Extract the (X, Y) coordinate from the center of the cell holding the provided text.  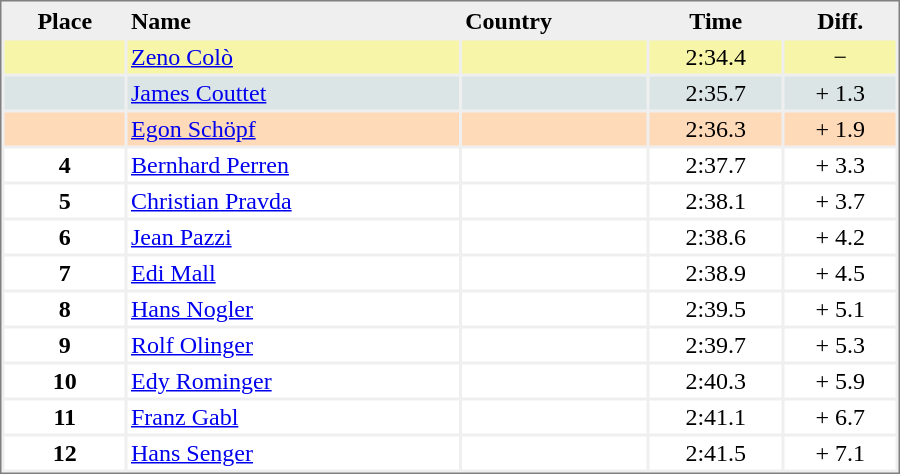
2:39.7 (716, 344)
7 (64, 272)
2:35.7 (716, 92)
Edi Mall (294, 272)
2:38.9 (716, 272)
2:36.3 (716, 128)
2:39.5 (716, 308)
+ 1.9 (840, 128)
+ 5.9 (840, 380)
Country (554, 20)
Egon Schöpf (294, 128)
+ 6.7 (840, 416)
James Couttet (294, 92)
2:40.3 (716, 380)
2:34.4 (716, 56)
2:38.1 (716, 200)
+ 5.3 (840, 344)
+ 7.1 (840, 452)
2:41.1 (716, 416)
2:37.7 (716, 164)
2:38.6 (716, 236)
4 (64, 164)
Franz Gabl (294, 416)
Name (294, 20)
Edy Rominger (294, 380)
Hans Nogler (294, 308)
+ 3.7 (840, 200)
+ 4.5 (840, 272)
− (840, 56)
Zeno Colò (294, 56)
+ 4.2 (840, 236)
11 (64, 416)
2:41.5 (716, 452)
Jean Pazzi (294, 236)
10 (64, 380)
Diff. (840, 20)
Time (716, 20)
Rolf Olinger (294, 344)
9 (64, 344)
5 (64, 200)
Hans Senger (294, 452)
8 (64, 308)
6 (64, 236)
+ 5.1 (840, 308)
Place (64, 20)
Christian Pravda (294, 200)
+ 1.3 (840, 92)
+ 3.3 (840, 164)
12 (64, 452)
Bernhard Perren (294, 164)
